Extract the [X, Y] coordinate from the center of the cell holding the provided text.  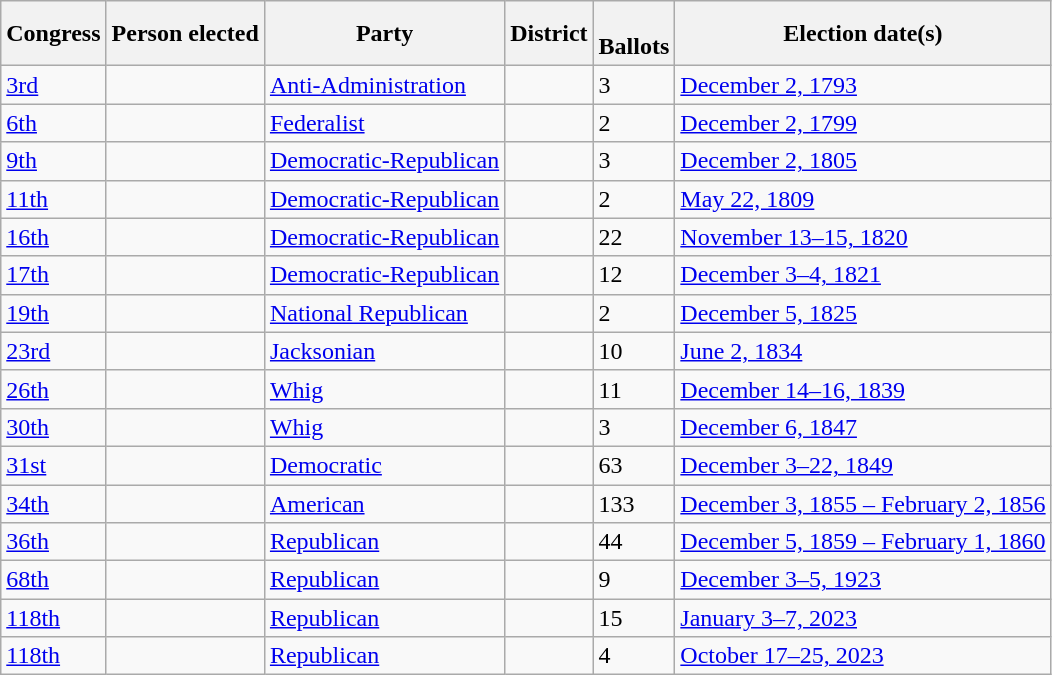
Democratic [384, 465]
December 5, 1825 [863, 313]
National Republican [384, 313]
December 3–4, 1821 [863, 275]
133 [634, 503]
11 [634, 389]
9 [634, 580]
3rd [54, 85]
36th [54, 542]
23rd [54, 351]
Ballots [634, 34]
Anti-Administration [384, 85]
January 3–7, 2023 [863, 618]
63 [634, 465]
December 2, 1805 [863, 161]
June 2, 1834 [863, 351]
District [549, 34]
December 6, 1847 [863, 427]
9th [54, 161]
Person elected [185, 34]
Federalist [384, 123]
Election date(s) [863, 34]
December 3–5, 1923 [863, 580]
Jacksonian [384, 351]
22 [634, 237]
Party [384, 34]
Congress [54, 34]
December 5, 1859 – February 1, 1860 [863, 542]
10 [634, 351]
May 22, 1809 [863, 199]
16th [54, 237]
December 2, 1799 [863, 123]
17th [54, 275]
19th [54, 313]
6th [54, 123]
15 [634, 618]
December 14–16, 1839 [863, 389]
American [384, 503]
December 2, 1793 [863, 85]
26th [54, 389]
44 [634, 542]
October 17–25, 2023 [863, 656]
34th [54, 503]
November 13–15, 1820 [863, 237]
11th [54, 199]
December 3, 1855 – February 2, 1856 [863, 503]
68th [54, 580]
31st [54, 465]
12 [634, 275]
4 [634, 656]
December 3–22, 1849 [863, 465]
30th [54, 427]
